Return [x, y] of the center of cell containing provided text 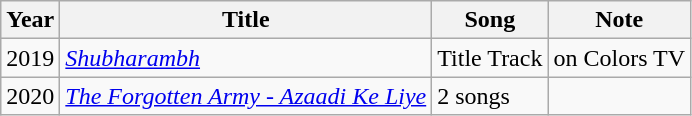
Title [246, 20]
Note [620, 20]
Year [30, 20]
2 songs [490, 96]
on Colors TV [620, 58]
2020 [30, 96]
Song [490, 20]
The Forgotten Army - Azaadi Ke Liye [246, 96]
Title Track [490, 58]
2019 [30, 58]
Shubharambh [246, 58]
